Detect which cell encompasses the target text, then output its [x, y] center coordinate. 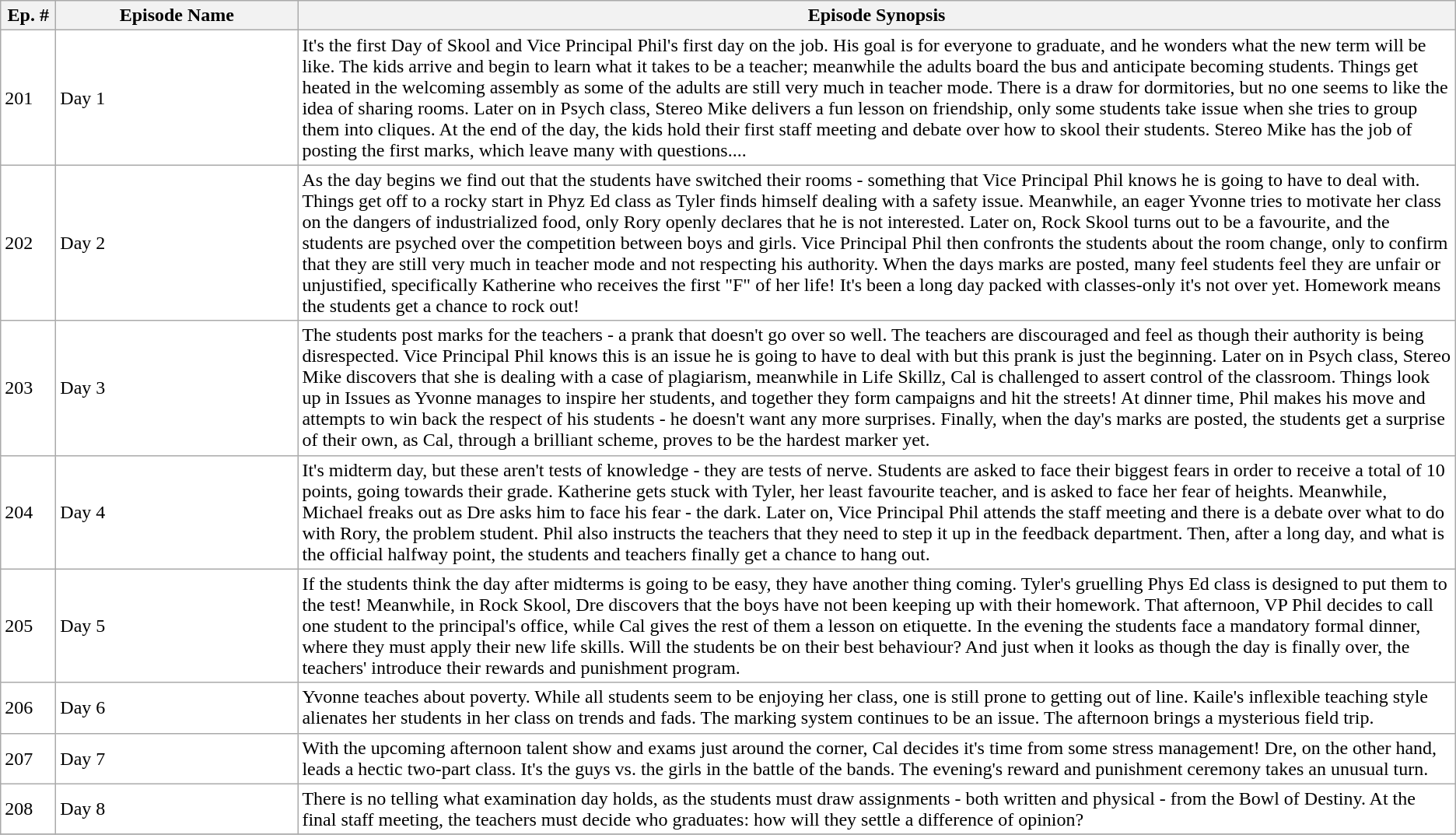
Day 4 [177, 512]
203 [28, 388]
Day 6 [177, 708]
Ep. # [28, 16]
Day 1 [177, 98]
Day 3 [177, 388]
206 [28, 708]
Episode Synopsis [877, 16]
204 [28, 512]
Episode Name [177, 16]
208 [28, 809]
Day 2 [177, 243]
202 [28, 243]
207 [28, 758]
Day 8 [177, 809]
Day 5 [177, 626]
Day 7 [177, 758]
205 [28, 626]
201 [28, 98]
